From the cell containing the given text, extract its center point as (x, y) coordinate. 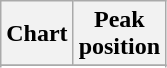
Chart (37, 34)
Peakposition (119, 34)
